Return (X, Y) of the center of cell containing provided text 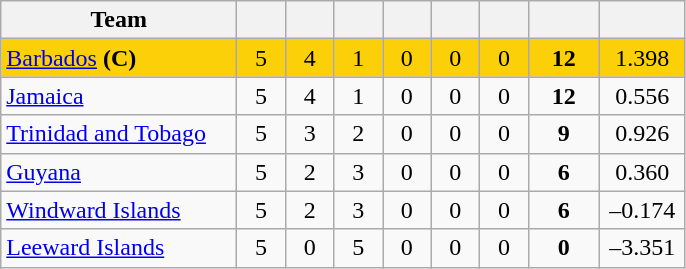
Team (119, 20)
1.398 (642, 58)
Leeward Islands (119, 248)
–0.174 (642, 210)
0.926 (642, 134)
0.556 (642, 96)
Jamaica (119, 96)
Windward Islands (119, 210)
–3.351 (642, 248)
0.360 (642, 172)
9 (564, 134)
Guyana (119, 172)
Barbados (C) (119, 58)
Trinidad and Tobago (119, 134)
